Identify which cell holds the provided text, then report its (X, Y) central coordinate. 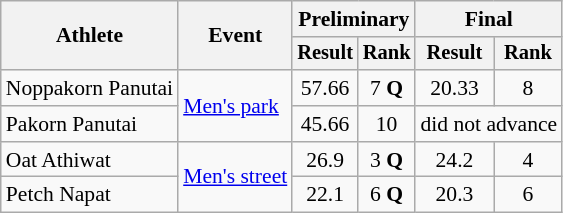
57.66 (325, 88)
6 (528, 195)
Final (488, 19)
Men's street (235, 178)
Petch Napat (90, 195)
Men's park (235, 106)
Pakorn Panutai (90, 124)
20.33 (454, 88)
6 Q (387, 195)
3 Q (387, 160)
did not advance (488, 124)
Event (235, 36)
22.1 (325, 195)
26.9 (325, 160)
Preliminary (354, 19)
Noppakorn Panutai (90, 88)
4 (528, 160)
24.2 (454, 160)
7 Q (387, 88)
Oat Athiwat (90, 160)
10 (387, 124)
45.66 (325, 124)
Athlete (90, 36)
20.3 (454, 195)
8 (528, 88)
